Search for the cell housing the specified text and yield its [X, Y] center coordinate. 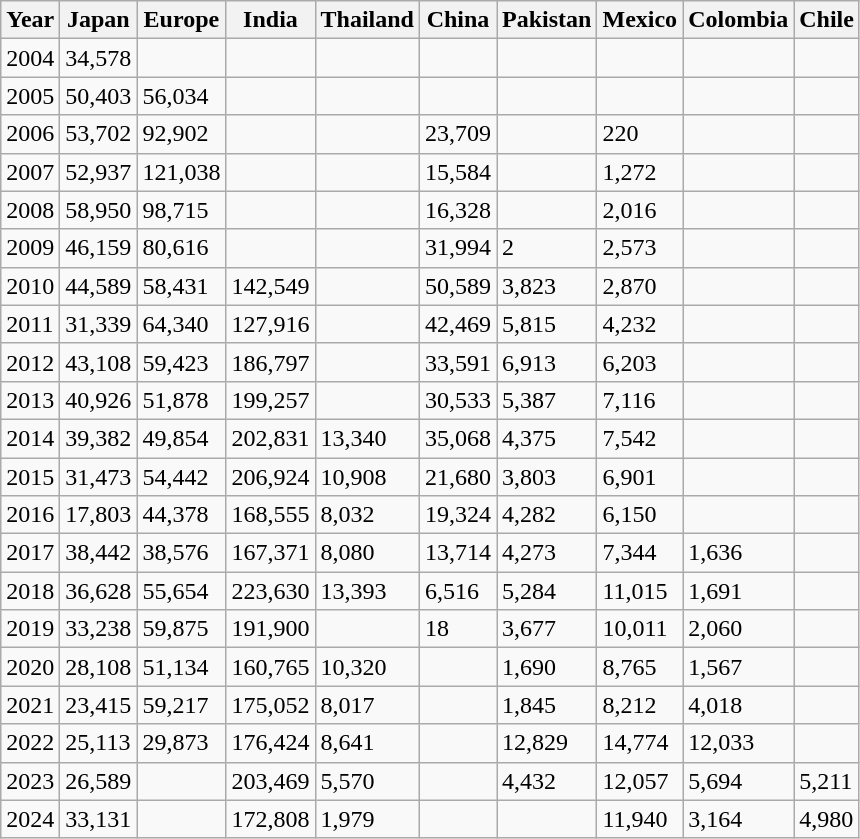
12,829 [547, 743]
2008 [30, 210]
33,238 [98, 629]
46,159 [98, 248]
2020 [30, 667]
172,808 [270, 819]
Europe [182, 20]
2011 [30, 324]
2022 [30, 743]
5,211 [827, 781]
2023 [30, 781]
4,282 [547, 515]
Japan [98, 20]
2006 [30, 134]
8,017 [367, 705]
4,432 [547, 781]
14,774 [640, 743]
15,584 [458, 172]
India [270, 20]
2012 [30, 362]
203,469 [270, 781]
33,131 [98, 819]
Pakistan [547, 20]
2 [547, 248]
59,423 [182, 362]
Colombia [738, 20]
5,694 [738, 781]
8,032 [367, 515]
2019 [30, 629]
29,873 [182, 743]
China [458, 20]
186,797 [270, 362]
36,628 [98, 591]
220 [640, 134]
10,320 [367, 667]
64,340 [182, 324]
7,116 [640, 400]
18 [458, 629]
58,431 [182, 286]
80,616 [182, 248]
13,714 [458, 553]
Mexico [640, 20]
8,765 [640, 667]
44,589 [98, 286]
19,324 [458, 515]
206,924 [270, 477]
4,375 [547, 438]
8,212 [640, 705]
6,150 [640, 515]
33,591 [458, 362]
5,284 [547, 591]
55,654 [182, 591]
2024 [30, 819]
49,854 [182, 438]
4,018 [738, 705]
127,916 [270, 324]
43,108 [98, 362]
191,900 [270, 629]
10,011 [640, 629]
4,273 [547, 553]
142,549 [270, 286]
6,913 [547, 362]
26,589 [98, 781]
5,387 [547, 400]
5,570 [367, 781]
121,038 [182, 172]
12,057 [640, 781]
53,702 [98, 134]
59,217 [182, 705]
1,845 [547, 705]
1,691 [738, 591]
44,378 [182, 515]
2013 [30, 400]
13,393 [367, 591]
2014 [30, 438]
3,823 [547, 286]
51,134 [182, 667]
8,641 [367, 743]
6,203 [640, 362]
223,630 [270, 591]
30,533 [458, 400]
Thailand [367, 20]
28,108 [98, 667]
51,878 [182, 400]
31,994 [458, 248]
11,940 [640, 819]
2,060 [738, 629]
42,469 [458, 324]
1,272 [640, 172]
50,403 [98, 96]
2,573 [640, 248]
7,542 [640, 438]
2018 [30, 591]
1,636 [738, 553]
17,803 [98, 515]
4,232 [640, 324]
2004 [30, 58]
10,908 [367, 477]
23,415 [98, 705]
3,164 [738, 819]
4,980 [827, 819]
58,950 [98, 210]
2010 [30, 286]
2007 [30, 172]
23,709 [458, 134]
6,516 [458, 591]
92,902 [182, 134]
202,831 [270, 438]
199,257 [270, 400]
1,690 [547, 667]
56,034 [182, 96]
3,803 [547, 477]
2021 [30, 705]
35,068 [458, 438]
12,033 [738, 743]
2015 [30, 477]
2,016 [640, 210]
Year [30, 20]
167,371 [270, 553]
31,473 [98, 477]
2,870 [640, 286]
8,080 [367, 553]
2005 [30, 96]
7,344 [640, 553]
16,328 [458, 210]
59,875 [182, 629]
50,589 [458, 286]
52,937 [98, 172]
175,052 [270, 705]
98,715 [182, 210]
2016 [30, 515]
21,680 [458, 477]
5,815 [547, 324]
160,765 [270, 667]
31,339 [98, 324]
3,677 [547, 629]
40,926 [98, 400]
39,382 [98, 438]
13,340 [367, 438]
1,567 [738, 667]
176,424 [270, 743]
54,442 [182, 477]
168,555 [270, 515]
11,015 [640, 591]
38,576 [182, 553]
1,979 [367, 819]
38,442 [98, 553]
34,578 [98, 58]
6,901 [640, 477]
2009 [30, 248]
2017 [30, 553]
Chile [827, 20]
25,113 [98, 743]
